For the text-containing cell, return its midpoint in [X, Y] coordinate format. 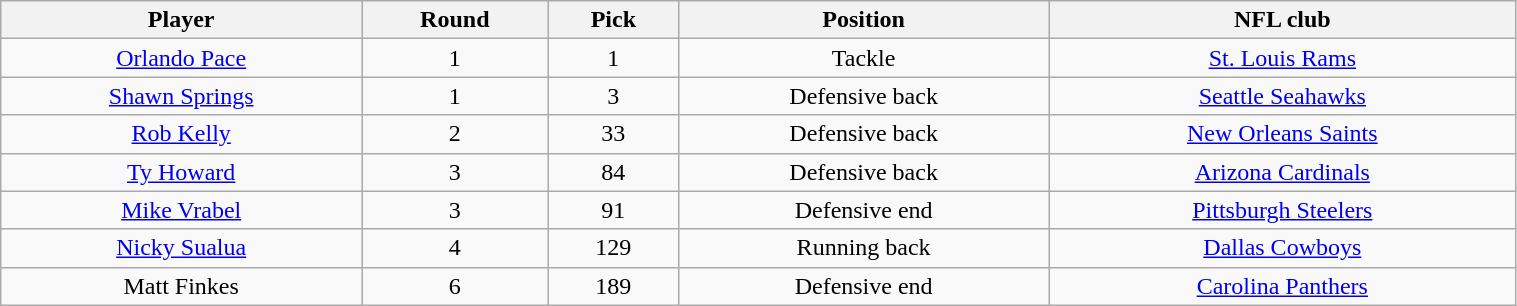
St. Louis Rams [1282, 58]
Mike Vrabel [182, 210]
Nicky Sualua [182, 248]
129 [614, 248]
4 [455, 248]
Pittsburgh Steelers [1282, 210]
2 [455, 134]
Shawn Springs [182, 96]
Seattle Seahawks [1282, 96]
Matt Finkes [182, 286]
Tackle [864, 58]
189 [614, 286]
Dallas Cowboys [1282, 248]
Carolina Panthers [1282, 286]
Round [455, 20]
91 [614, 210]
Rob Kelly [182, 134]
Ty Howard [182, 172]
6 [455, 286]
Position [864, 20]
Player [182, 20]
Orlando Pace [182, 58]
NFL club [1282, 20]
Running back [864, 248]
New Orleans Saints [1282, 134]
Pick [614, 20]
Arizona Cardinals [1282, 172]
33 [614, 134]
84 [614, 172]
